Pinpoint the cell where the given text exists, returning its (X, Y) midpoint coordinate. 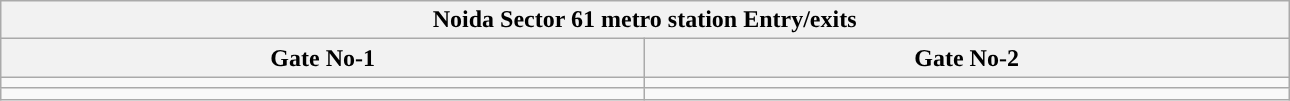
Gate No-1 (323, 58)
Noida Sector 61 metro station Entry/exits (645, 20)
Gate No-2 (967, 58)
